Pinpoint the cell where the given text exists, returning its [x, y] midpoint coordinate. 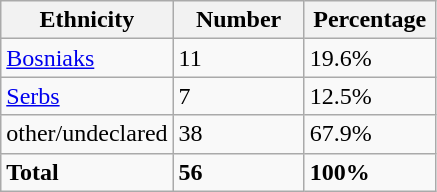
38 [238, 134]
12.5% [370, 96]
7 [238, 96]
11 [238, 58]
19.6% [370, 58]
other/undeclared [87, 134]
Ethnicity [87, 20]
Number [238, 20]
100% [370, 172]
67.9% [370, 134]
Bosniaks [87, 58]
Percentage [370, 20]
Total [87, 172]
56 [238, 172]
Serbs [87, 96]
